Detect which cell encompasses the target text, then output its [x, y] center coordinate. 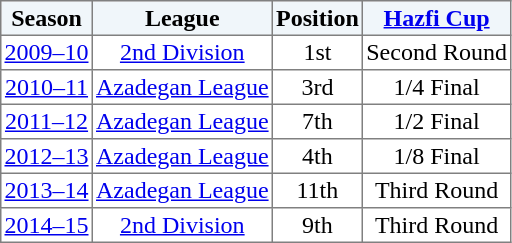
Hazfi Cup [437, 18]
11th [317, 190]
2009–10 [47, 52]
2011–12 [47, 121]
2014–15 [47, 225]
3rd [317, 87]
1/4 Final [437, 87]
2012–13 [47, 156]
Position [317, 18]
2010–11 [47, 87]
1/8 Final [437, 156]
Second Round [437, 52]
2013–14 [47, 190]
1/2 Final [437, 121]
4th [317, 156]
Season [47, 18]
7th [317, 121]
League [182, 18]
9th [317, 225]
1st [317, 52]
